Return [x, y] of the center of cell containing provided text 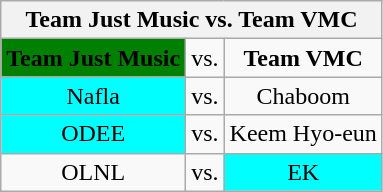
EK [303, 172]
Chaboom [303, 96]
ODEE [94, 134]
Team Just Music [94, 58]
OLNL [94, 172]
Keem Hyo-eun [303, 134]
Nafla [94, 96]
Team Just Music vs. Team VMC [192, 20]
Team VMC [303, 58]
